Capture the cell that displays the provided text and extract its (X, Y) central coordinate. 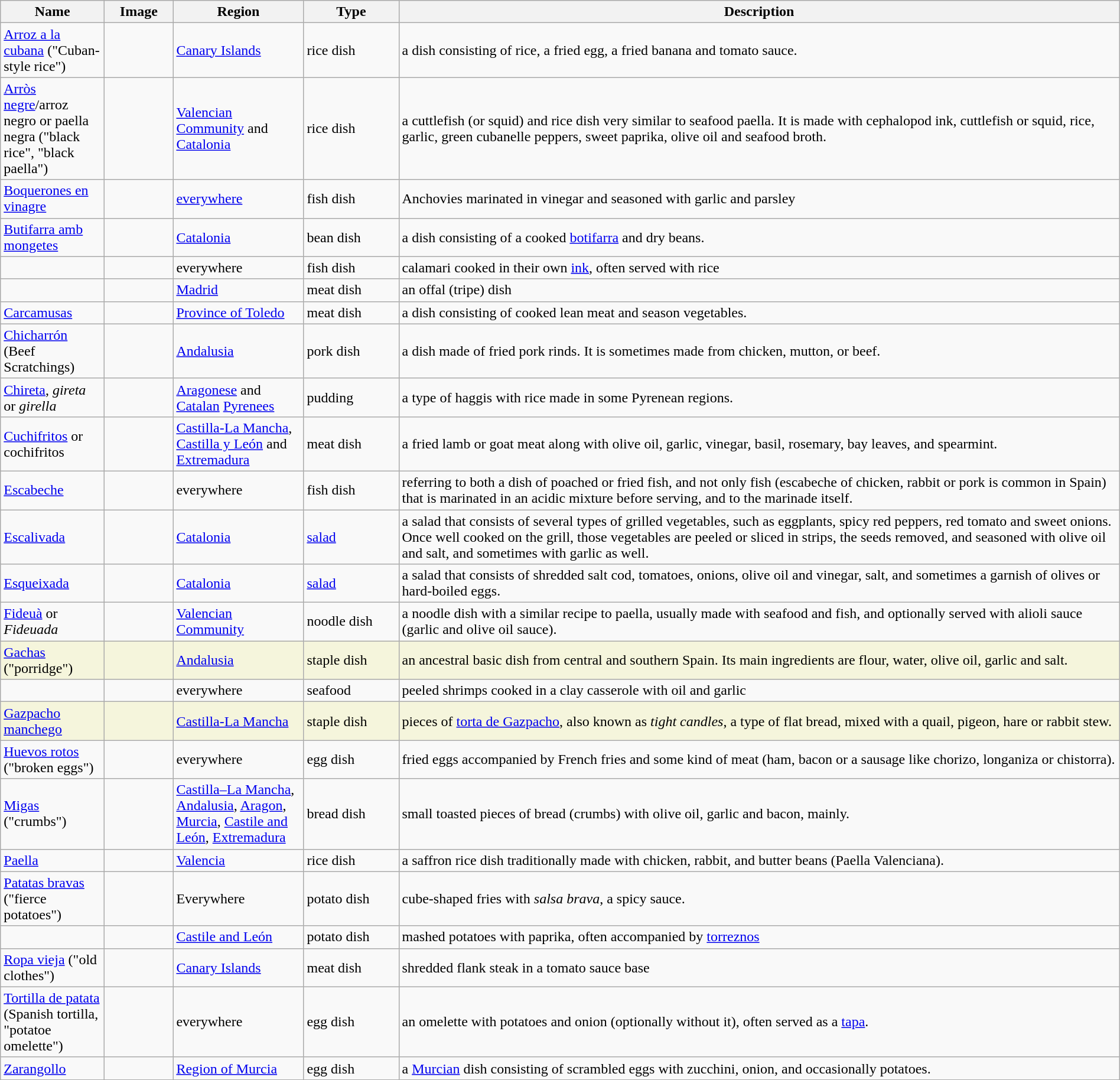
Fideuà or Fideuada (53, 622)
Name (53, 12)
Arroz a la cubana ("Cuban-style rice") (53, 50)
Castile and León (239, 937)
Everywhere (239, 899)
Cuchifritos or cochifritos (53, 444)
Province of Toledo (239, 313)
Castilla-La Mancha, Castilla y León and Extremadura (239, 444)
Aragonese and Catalan Pyrenees (239, 397)
Castilla–La Mancha, Andalusia, Aragon, Murcia, Castile and León, Extremadura (239, 814)
Ropa vieja ("old clothes") (53, 968)
bean dish (351, 238)
an offal (tripe) dish (759, 290)
mashed potatoes with paprika, often accompanied by torreznos (759, 937)
pork dish (351, 351)
Gachas ("porridge") (53, 661)
a dish consisting of a cooked botifarra and dry beans. (759, 238)
Huevos rotos ("broken eggs") (53, 760)
peeled shrimps cooked in a clay casserole with oil and garlic (759, 691)
Valencia (239, 860)
pudding (351, 397)
an ancestral basic dish from central and southern Spain. Its main ingredients are flour, water, olive oil, garlic and salt. (759, 661)
Anchovies marinated in vinegar and seasoned with garlic and parsley (759, 199)
Madrid (239, 290)
Castilla-La Mancha (239, 721)
cube-shaped fries with salsa brava, a spicy sauce. (759, 899)
noodle dish (351, 622)
Description (759, 12)
Valencian Community and Catalonia (239, 129)
Region of Murcia (239, 1068)
a dish consisting of cooked lean meat and season vegetables. (759, 313)
Tortilla de patata (Spanish tortilla, "potatoe omelette") (53, 1022)
Chicharrón (Beef Scratchings) (53, 351)
Type (351, 12)
Chireta, gireta or girella (53, 397)
Gazpacho manchego (53, 721)
Migas ("crumbs") (53, 814)
Patatas bravas ("fierce potatoes") (53, 899)
Esqueixada (53, 584)
Arròs negre/arroz negro or paella negra ("black rice", "black paella") (53, 129)
Paella (53, 860)
Zarangollo (53, 1068)
Region (239, 12)
a Murcian dish consisting of scrambled eggs with zucchini, onion, and occasionally potatoes. (759, 1068)
a fried lamb or goat meat along with olive oil, garlic, vinegar, basil, rosemary, bay leaves, and spearmint. (759, 444)
calamari cooked in their own ink, often served with rice (759, 268)
Boquerones en vinagre (53, 199)
bread dish (351, 814)
Carcamusas (53, 313)
seafood (351, 691)
Image (139, 12)
pieces of torta de Gazpacho, also known as tight candles, a type of flat bread, mixed with a quail, pigeon, hare or rabbit stew. (759, 721)
Escalivada (53, 536)
Butifarra amb mongetes (53, 238)
a type of haggis with rice made in some Pyrenean regions. (759, 397)
shredded flank steak in a tomato sauce base (759, 968)
a salad that consists of shredded salt cod, tomatoes, onions, olive oil and vinegar, salt, and sometimes a garnish of olives or hard-boiled eggs. (759, 584)
a saffron rice dish traditionally made with chicken, rabbit, and butter beans (Paella Valenciana). (759, 860)
a dish consisting of rice, a fried egg, a fried banana and tomato sauce. (759, 50)
small toasted pieces of bread (crumbs) with olive oil, garlic and bacon, mainly. (759, 814)
Valencian Community (239, 622)
Escabeche (53, 490)
an omelette with potatoes and onion (optionally without it), often served as a tapa. (759, 1022)
fried eggs accompanied by French fries and some kind of meat (ham, bacon or a sausage like chorizo, longaniza or chistorra). (759, 760)
a dish made of fried pork rinds. It is sometimes made from chicken, mutton, or beef. (759, 351)
